Return the [x, y] coordinate for the center point of the cell that contains the specified text.  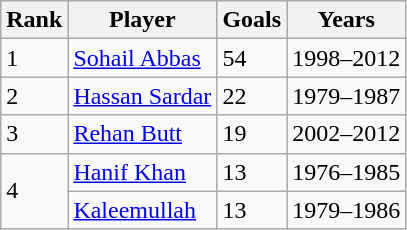
Sohail Abbas [142, 58]
Kaleemullah [142, 210]
2 [34, 96]
2002–2012 [346, 134]
Hassan Sardar [142, 96]
1979–1987 [346, 96]
1979–1986 [346, 210]
1998–2012 [346, 58]
Years [346, 20]
Goals [252, 20]
3 [34, 134]
Rank [34, 20]
Hanif Khan [142, 172]
4 [34, 191]
Rehan Butt [142, 134]
1976–1985 [346, 172]
Player [142, 20]
19 [252, 134]
22 [252, 96]
1 [34, 58]
54 [252, 58]
